Extract the (x, y) coordinate from the center of the cell holding the provided text.  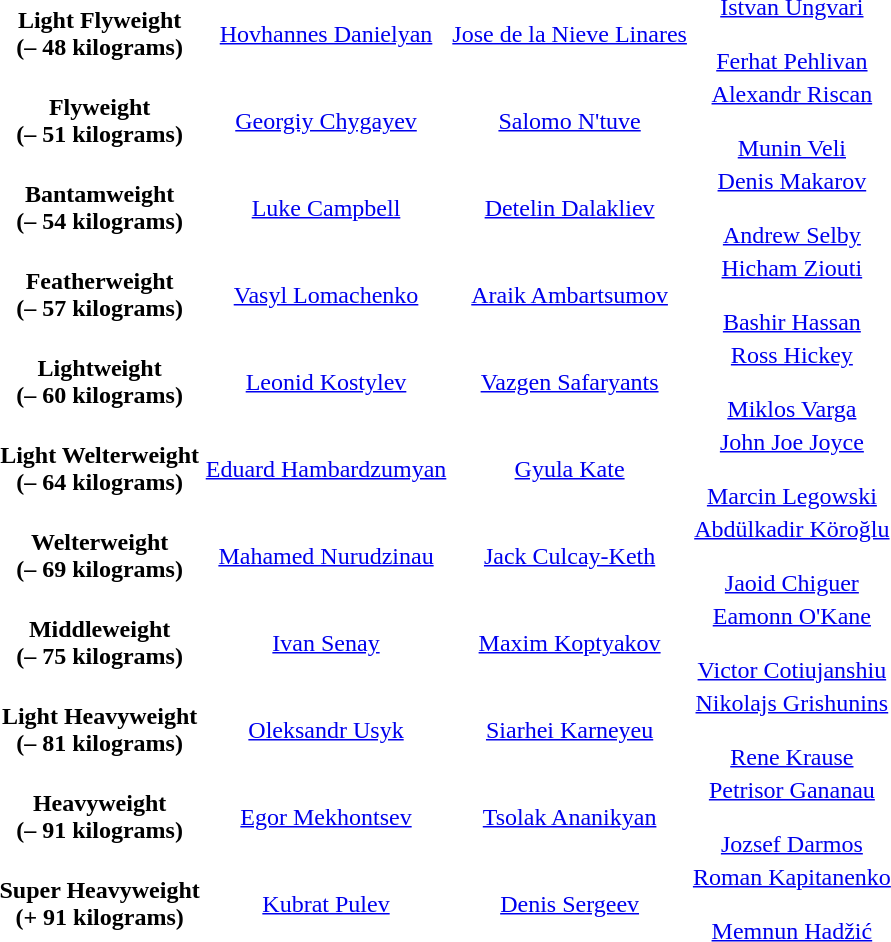
Oleksandr Usyk (326, 730)
Araik Ambartsumov (570, 295)
Jack Culcay-Keth (570, 556)
Vazgen Safaryants (570, 382)
Siarhei Karneyeu (570, 730)
Egor Mekhontsev (326, 817)
Maxim Koptyakov (570, 643)
Salomo N'tuve (570, 121)
Luke Campbell (326, 208)
Mahamed Nurudzinau (326, 556)
Leonid Kostylev (326, 382)
Detelin Dalakliev (570, 208)
Tsolak Ananikyan (570, 817)
Gyula Kate (570, 469)
Eduard Hambardzumyan (326, 469)
Georgiy Chygayev (326, 121)
Ivan Senay (326, 643)
Vasyl Lomachenko (326, 295)
